Capture the cell that displays the provided text and extract its (X, Y) central coordinate. 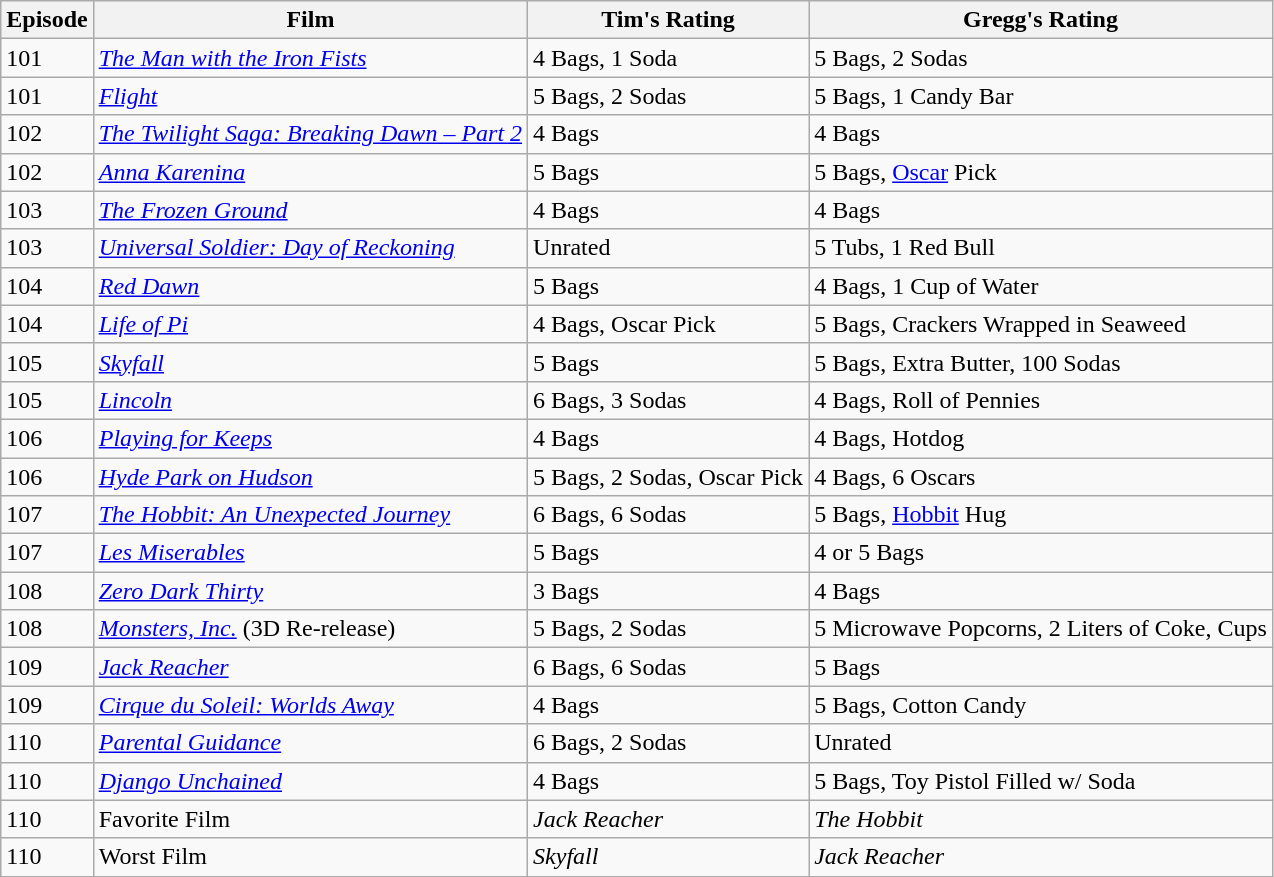
Hyde Park on Hudson (310, 477)
Tim's Rating (668, 20)
Playing for Keeps (310, 438)
Red Dawn (310, 286)
Worst Film (310, 857)
Django Unchained (310, 781)
6 Bags, 2 Sodas (668, 743)
4 Bags, Hotdog (1041, 438)
Parental Guidance (310, 743)
Lincoln (310, 400)
4 Bags, 1 Cup of Water (1041, 286)
Life of Pi (310, 324)
5 Bags, Extra Butter, 100 Sodas (1041, 362)
4 or 5 Bags (1041, 553)
The Hobbit (1041, 819)
The Hobbit: An Unexpected Journey (310, 515)
The Frozen Ground (310, 210)
5 Bags, Toy Pistol Filled w/ Soda (1041, 781)
Film (310, 20)
The Man with the Iron Fists (310, 58)
Les Miserables (310, 553)
Zero Dark Thirty (310, 591)
5 Bags, Oscar Pick (1041, 172)
Favorite Film (310, 819)
Flight (310, 96)
5 Bags, 1 Candy Bar (1041, 96)
Anna Karenina (310, 172)
4 Bags, 1 Soda (668, 58)
Monsters, Inc. (3D Re-release) (310, 629)
5 Bags, 2 Sodas, Oscar Pick (668, 477)
4 Bags, Oscar Pick (668, 324)
4 Bags, Roll of Pennies (1041, 400)
Gregg's Rating (1041, 20)
5 Bags, Hobbit Hug (1041, 515)
The Twilight Saga: Breaking Dawn – Part 2 (310, 134)
Universal Soldier: Day of Reckoning (310, 248)
5 Bags, Cotton Candy (1041, 705)
5 Microwave Popcorns, 2 Liters of Coke, Cups (1041, 629)
4 Bags, 6 Oscars (1041, 477)
Cirque du Soleil: Worlds Away (310, 705)
Episode (47, 20)
5 Bags, Crackers Wrapped in Seaweed (1041, 324)
6 Bags, 3 Sodas (668, 400)
3 Bags (668, 591)
5 Tubs, 1 Red Bull (1041, 248)
